Find where the given text appears and provide that cell's center as (X, Y) coordinate. 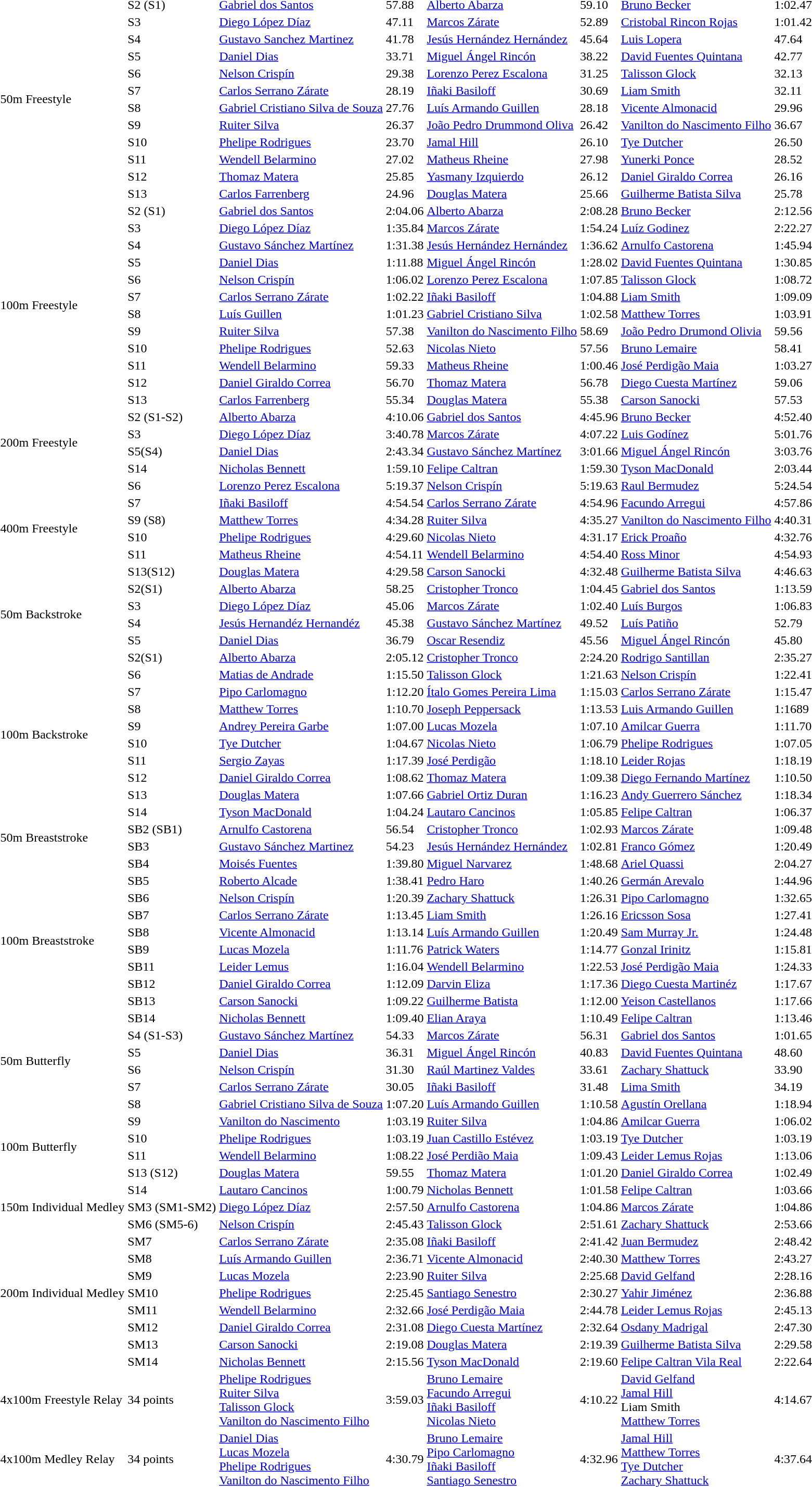
2:57.50 (405, 1207)
1:02.81 (599, 846)
Franco Gómez (696, 846)
Jamal Hill (502, 142)
57.56 (599, 348)
1:00.79 (405, 1190)
3:40.78 (405, 434)
Andy Guerrero Sánchez (696, 795)
SB14 (172, 1018)
Phelipe RodriguesRuiter SilvaTalisson GlockVanilton do Nascimento Filho (301, 1400)
5:19.37 (405, 486)
1:07.00 (405, 726)
2:05.12 (405, 657)
SM8 (172, 1259)
José Perdigão (502, 760)
2:35.08 (405, 1241)
SM6 (SM5-6) (172, 1224)
S4 (S1-S3) (172, 1035)
25.66 (599, 194)
Germán Arevalo (696, 881)
Luíz Godinez (696, 228)
1:06.79 (599, 743)
1:28.02 (599, 262)
28.18 (599, 108)
1:11.76 (405, 949)
João Pedro Drummond Oliva (502, 125)
David GelfandJamal HillLiam SmithMatthew Torres (696, 1400)
31.48 (599, 1087)
1:26.31 (599, 898)
2:45.43 (405, 1224)
Andrey Pereira Garbe (301, 726)
1:02.58 (599, 314)
1:26.16 (599, 915)
26.12 (599, 176)
33.71 (405, 56)
1:13.14 (405, 932)
36.79 (405, 640)
30.05 (405, 1087)
45.06 (405, 606)
Elian Araya (502, 1018)
56.78 (599, 383)
S2 (S1-S2) (172, 417)
56.54 (405, 829)
55.34 (405, 400)
1:07.10 (599, 726)
3:01.66 (599, 451)
1:09.38 (599, 778)
1:21.63 (599, 675)
Osdany Madrigal (696, 1327)
Lima Smith (696, 1087)
4:34.28 (405, 520)
1:13.53 (599, 709)
1:17.36 (599, 984)
2:32.64 (599, 1327)
1:12.09 (405, 984)
27.02 (405, 159)
26.10 (599, 142)
1:31.38 (405, 245)
SM11 (172, 1310)
1:09.43 (599, 1155)
Diego Cuesta Martinéz (696, 984)
30.69 (599, 91)
SM12 (172, 1327)
1:59.30 (599, 468)
1:54.24 (599, 228)
Gustavo Sanchez Martinez (301, 39)
2:30.27 (599, 1293)
SM14 (172, 1362)
1:02.93 (599, 829)
Yunerki Ponce (696, 159)
1:10.70 (405, 709)
Luis Armando Guillen (696, 709)
Gustavo Sánchez Martinez (301, 846)
31.25 (599, 73)
Gonzal Irinitz (696, 949)
José Perdião Maia (502, 1155)
1:15.50 (405, 675)
1:02.40 (599, 606)
2:43.34 (405, 451)
1:01.20 (599, 1173)
45.64 (599, 39)
4:32.48 (599, 571)
1:09.22 (405, 1001)
58.69 (599, 331)
4:29.58 (405, 571)
4:45.96 (599, 417)
S2 (S1) (172, 211)
56.70 (405, 383)
Bruno LemaireFacundo ArreguiIñaki BasiloffNicolas Nieto (502, 1400)
1:04.45 (599, 589)
Raúl Martinez Valdes (502, 1070)
1:08.22 (405, 1155)
2:19.60 (599, 1362)
Gabriel Ortiz Duran (502, 795)
2:25.68 (599, 1276)
1:01.23 (405, 314)
Vanilton do Nascimento (301, 1121)
SB11 (172, 967)
40.83 (599, 1052)
2:41.42 (599, 1241)
1:07.20 (405, 1104)
1:00.46 (599, 365)
S5(S4) (172, 451)
1:12.20 (405, 692)
4:54.40 (599, 554)
SB8 (172, 932)
1:16.23 (599, 795)
52.89 (599, 22)
SM13 (172, 1344)
Yeison Castellanos (696, 1001)
SM10 (172, 1293)
1:39.80 (405, 863)
28.19 (405, 91)
2:51.61 (599, 1224)
33.61 (599, 1070)
1:59.10 (405, 468)
47.11 (405, 22)
34 points (172, 1400)
Matias de Andrade (301, 675)
52.63 (405, 348)
2:44.78 (599, 1310)
1:12.00 (599, 1001)
Luis Lopera (696, 39)
1:38.41 (405, 881)
1:16.04 (405, 967)
1:10.49 (599, 1018)
4:29.60 (405, 537)
4:54.54 (405, 503)
4:35.27 (599, 520)
2:31.08 (405, 1327)
2:19.39 (599, 1344)
Rodrigo Santillan (696, 657)
Guilherme Batista (502, 1001)
S13(S12) (172, 571)
Jesús Hernandéz Hernandéz (301, 623)
Leider Rojas (696, 760)
2:25.45 (405, 1293)
1:14.77 (599, 949)
2:36.71 (405, 1259)
2:32.66 (405, 1310)
49.52 (599, 623)
Ariel Quassi (696, 863)
SM3 (SM1-SM2) (172, 1207)
Juan Bermudez (696, 1241)
Pedro Haro (502, 881)
1:35.84 (405, 228)
SM9 (172, 1276)
S13 (S12) (172, 1173)
1:40.26 (599, 881)
Ross Minor (696, 554)
SB7 (172, 915)
2:40.30 (599, 1259)
Roberto Alcade (301, 881)
Darvin Eliza (502, 984)
5:19.63 (599, 486)
SM7 (172, 1241)
Joseph Peppersack (502, 709)
38.22 (599, 56)
Patrick Waters (502, 949)
Gabriel Cristiano Silva (502, 314)
1:17.39 (405, 760)
1:06.02 (405, 279)
2:24.20 (599, 657)
1:20.39 (405, 898)
54.23 (405, 846)
4:54.96 (599, 503)
Agustín Orellana (696, 1104)
Yasmany Izquierdo (502, 176)
27.76 (405, 108)
55.38 (599, 400)
Sam Murray Jr. (696, 932)
Luís Guillen (301, 314)
João Pedro Drumond Olivia (696, 331)
24.96 (405, 194)
31.30 (405, 1070)
26.37 (405, 125)
4:31.17 (599, 537)
Juan Castillo Estévez (502, 1138)
59.33 (405, 365)
2:08.28 (599, 211)
SB12 (172, 984)
1:04.67 (405, 743)
Santiago Senestro (502, 1293)
Luís Patiño (696, 623)
Moisés Fuentes (301, 863)
1:10.58 (599, 1104)
25.85 (405, 176)
45.38 (405, 623)
Raul Bermudez (696, 486)
23.70 (405, 142)
3:59.03 (405, 1400)
1:22.53 (599, 967)
Oscar Resendiz (502, 640)
SB4 (172, 863)
4:07.22 (599, 434)
59.55 (405, 1173)
1:20.49 (599, 932)
Facundo Arregui (696, 503)
1:04.88 (599, 297)
SB13 (172, 1001)
Felipe Caltran Vila Real (696, 1362)
4:10.06 (405, 417)
1:36.62 (599, 245)
Erick Proaño (696, 537)
4:54.11 (405, 554)
1:01.58 (599, 1190)
45.56 (599, 640)
SB6 (172, 898)
2:23.90 (405, 1276)
1:08.62 (405, 778)
David Gelfand (696, 1276)
29.38 (405, 73)
1:07.66 (405, 795)
SB2 (SB1) (172, 829)
41.78 (405, 39)
54.33 (405, 1035)
Miguel Narvarez (502, 863)
1:15.03 (599, 692)
Luis Godínez (696, 434)
27.98 (599, 159)
Ericsson Sosa (696, 915)
Sergio Zayas (301, 760)
Yahir Jiménez (696, 1293)
1:04.24 (405, 812)
Luís Burgos (696, 606)
SB5 (172, 881)
1:48.68 (599, 863)
2:15.56 (405, 1362)
26.42 (599, 125)
SB3 (172, 846)
58.25 (405, 589)
Ítalo Gomes Pereira Lima (502, 692)
1:18.10 (599, 760)
4:10.22 (599, 1400)
Cristobal Rincon Rojas (696, 22)
57.38 (405, 331)
1:13.45 (405, 915)
SB9 (172, 949)
1:09.40 (405, 1018)
1:05.85 (599, 812)
2:04.06 (405, 211)
Diego Fernando Martínez (696, 778)
36.31 (405, 1052)
1:02.22 (405, 297)
56.31 (599, 1035)
S9 (S8) (172, 520)
Leider Lemus (301, 967)
1:07.85 (599, 279)
2:19.08 (405, 1344)
1:11.88 (405, 262)
Bruno Lemaire (696, 348)
